Extract the [X, Y] coordinate from the center of the cell holding the provided text.  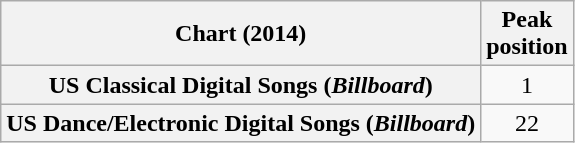
1 [527, 85]
US Dance/Electronic Digital Songs (Billboard) [241, 123]
Peakposition [527, 34]
US Classical Digital Songs (Billboard) [241, 85]
22 [527, 123]
Chart (2014) [241, 34]
